Extract the (X, Y) coordinate from the center of the cell holding the provided text.  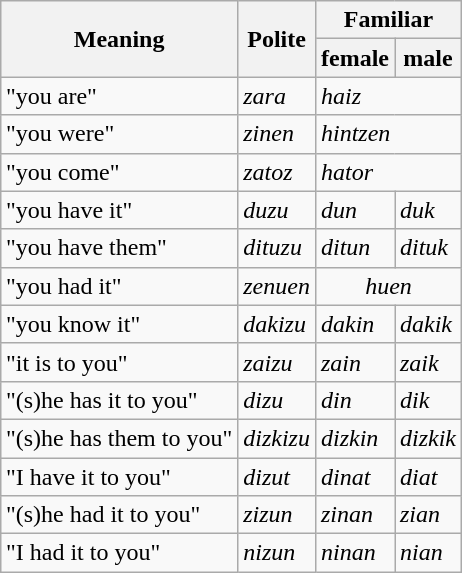
haiz (388, 96)
zian (428, 515)
dizkizu (277, 438)
"(s)he has them to you" (118, 438)
zaizu (277, 362)
duk (428, 210)
male (428, 58)
"you had it" (118, 286)
"(s)he had it to you" (118, 515)
ninan (354, 553)
zinan (354, 515)
zinen (277, 134)
"you have them" (118, 248)
zatoz (277, 172)
"(s)he has it to you" (118, 400)
"you have it" (118, 210)
"I have it to you" (118, 477)
dituk (428, 248)
zenuen (277, 286)
zara (277, 96)
Meaning (118, 39)
dizut (277, 477)
ditun (354, 248)
"you are" (118, 96)
female (354, 58)
nizun (277, 553)
dizu (277, 400)
dakik (428, 324)
"you come" (118, 172)
dik (428, 400)
"I had it to you" (118, 553)
dakin (354, 324)
zain (354, 362)
"you know it" (118, 324)
Polite (277, 39)
diat (428, 477)
dakizu (277, 324)
hator (388, 172)
duzu (277, 210)
"you were" (118, 134)
dizkik (428, 438)
din (354, 400)
nian (428, 553)
zaik (428, 362)
huen (388, 286)
dinat (354, 477)
dituzu (277, 248)
dun (354, 210)
Familiar (388, 20)
"it is to you" (118, 362)
zizun (277, 515)
hintzen (388, 134)
dizkin (354, 438)
